Output the (X, Y) coordinate of the center of the cell containing the given text.  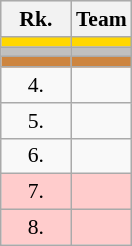
4. (36, 85)
8. (36, 228)
6. (36, 156)
7. (36, 192)
5. (36, 121)
Rk. (36, 19)
Team (102, 19)
